Extract the [X, Y] coordinate from the center of the cell holding the provided text.  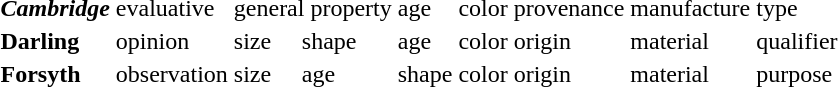
material [690, 41]
shape [346, 41]
size [264, 41]
age [425, 41]
origin [569, 41]
opinion [172, 41]
color [483, 41]
